From the cell containing the given text, extract its center point as [x, y] coordinate. 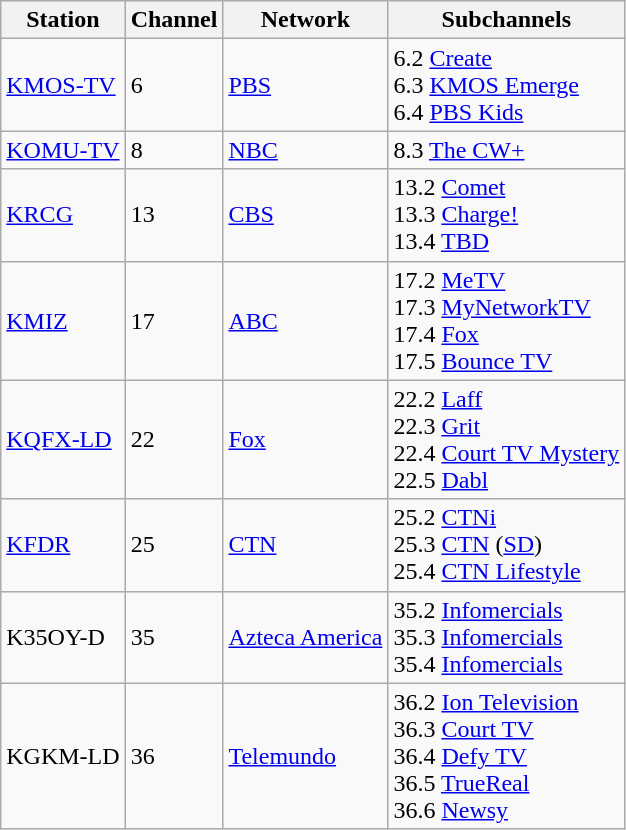
6 [174, 85]
17 [174, 320]
13.2 Comet13.3 Charge!13.4 TBD [506, 215]
Subchannels [506, 20]
Fox [306, 440]
Channel [174, 20]
25.2 CTNi25.3 CTN (SD)25.4 CTN Lifestyle [506, 545]
36.2 Ion Television36.3 Court TV36.4 Defy TV36.5 TrueReal36.6 Newsy [506, 756]
CBS [306, 215]
13 [174, 215]
K35OY-D [63, 637]
Network [306, 20]
CTN [306, 545]
KOMU-TV [63, 150]
KGKM-LD [63, 756]
KMIZ [63, 320]
PBS [306, 85]
25 [174, 545]
KRCG [63, 215]
KMOS-TV [63, 85]
ABC [306, 320]
NBC [306, 150]
35 [174, 637]
8 [174, 150]
36 [174, 756]
KFDR [63, 545]
17.2 MeTV17.3 MyNetworkTV17.4 Fox17.5 Bounce TV [506, 320]
22 [174, 440]
35.2 Infomercials35.3 Infomercials35.4 Infomercials [506, 637]
Telemundo [306, 756]
Azteca America [306, 637]
22.2 Laff22.3 Grit22.4 Court TV Mystery22.5 Dabl [506, 440]
KQFX-LD [63, 440]
6.2 Create6.3 KMOS Emerge6.4 PBS Kids [506, 85]
Station [63, 20]
8.3 The CW+ [506, 150]
